Identify which cell holds the provided text, then report its (X, Y) central coordinate. 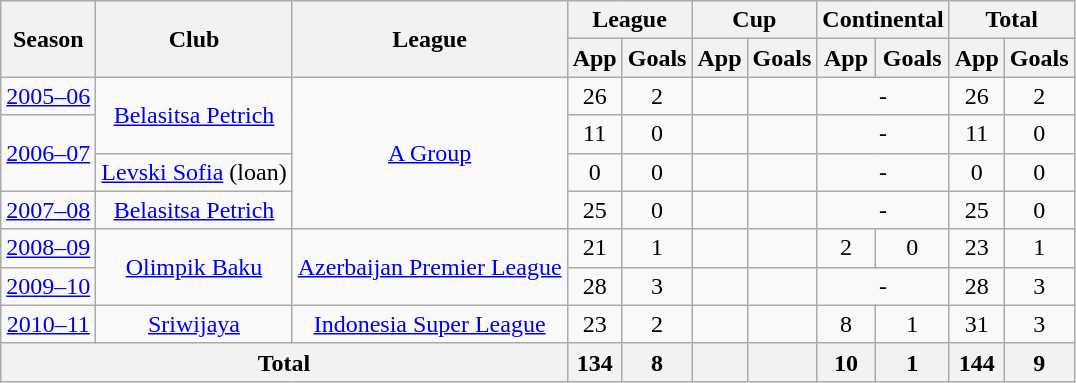
134 (594, 362)
2009–10 (48, 286)
10 (846, 362)
Azerbaijan Premier League (430, 267)
2007–08 (48, 210)
31 (976, 324)
21 (594, 248)
Club (194, 39)
2005–06 (48, 96)
2008–09 (48, 248)
Season (48, 39)
144 (976, 362)
A Group (430, 153)
2006–07 (48, 153)
2010–11 (48, 324)
Sriwijaya (194, 324)
Olimpik Baku (194, 267)
Indonesia Super League (430, 324)
Levski Sofia (loan) (194, 172)
Continental (883, 20)
Cup (754, 20)
9 (1039, 362)
